Determine the [x, y] coordinate at the center of the cell enclosing the given text.  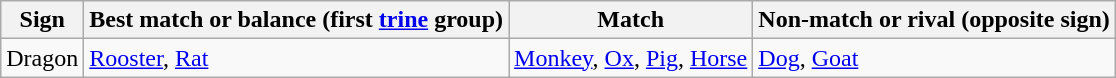
Sign [42, 20]
Dragon [42, 58]
Monkey, Ox, Pig, Horse [631, 58]
Best match or balance (first trine group) [296, 20]
Rooster, Rat [296, 58]
Non-match or rival (opposite sign) [934, 20]
Match [631, 20]
Dog, Goat [934, 58]
